Locate the cell with the specified text and output its (x, y) center coordinate. 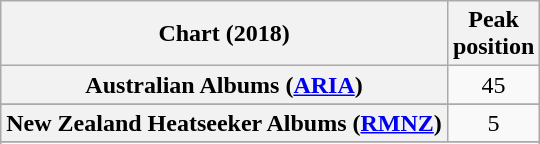
45 (493, 85)
New Zealand Heatseeker Albums (RMNZ) (224, 123)
Peak position (493, 34)
Australian Albums (ARIA) (224, 85)
Chart (2018) (224, 34)
5 (493, 123)
